Output the (X, Y) coordinate of the center of the cell containing the given text.  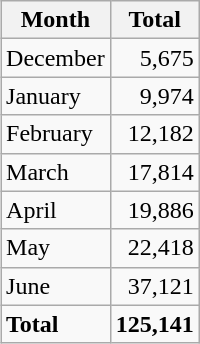
17,814 (154, 172)
April (56, 210)
22,418 (154, 248)
37,121 (154, 286)
9,974 (154, 96)
January (56, 96)
December (56, 58)
Month (56, 20)
March (56, 172)
February (56, 134)
19,886 (154, 210)
125,141 (154, 324)
12,182 (154, 134)
5,675 (154, 58)
May (56, 248)
June (56, 286)
